From the cell containing the given text, extract its center point as [X, Y] coordinate. 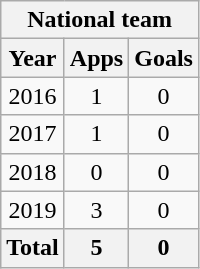
2016 [33, 96]
Goals [164, 58]
2017 [33, 134]
2019 [33, 210]
5 [96, 248]
Total [33, 248]
2018 [33, 172]
Apps [96, 58]
Year [33, 58]
National team [100, 20]
3 [96, 210]
